From the cell containing the given text, extract its center point as (x, y) coordinate. 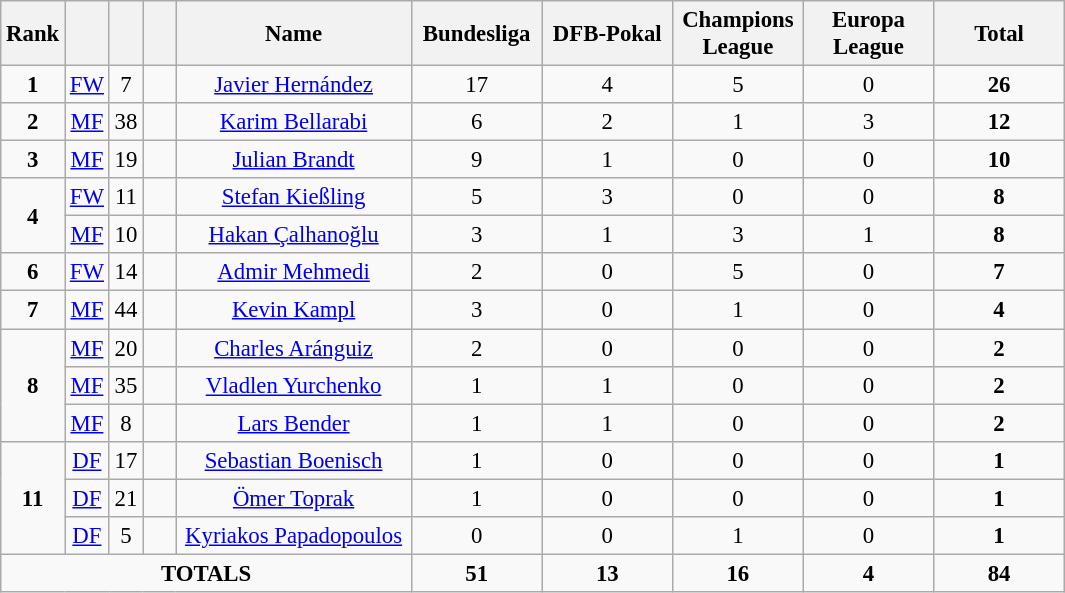
Charles Aránguiz (294, 348)
26 (1000, 85)
Name (294, 34)
14 (126, 273)
Lars Bender (294, 423)
Vladlen Yurchenko (294, 385)
Hakan Çalhanoğlu (294, 235)
Karim Bellarabi (294, 122)
21 (126, 498)
Total (1000, 34)
Admir Mehmedi (294, 273)
Kyriakos Papadopoulos (294, 536)
Ömer Toprak (294, 498)
16 (738, 573)
51 (476, 573)
Javier Hernández (294, 85)
Champions League (738, 34)
Kevin Kampl (294, 310)
9 (476, 160)
Europa League (868, 34)
Sebastian Boenisch (294, 460)
35 (126, 385)
38 (126, 122)
Bundesliga (476, 34)
44 (126, 310)
20 (126, 348)
Stefan Kießling (294, 197)
Rank (33, 34)
12 (1000, 122)
Julian Brandt (294, 160)
84 (1000, 573)
13 (608, 573)
19 (126, 160)
DFB-Pokal (608, 34)
TOTALS (206, 573)
